For the text-containing cell, return its midpoint in (x, y) coordinate format. 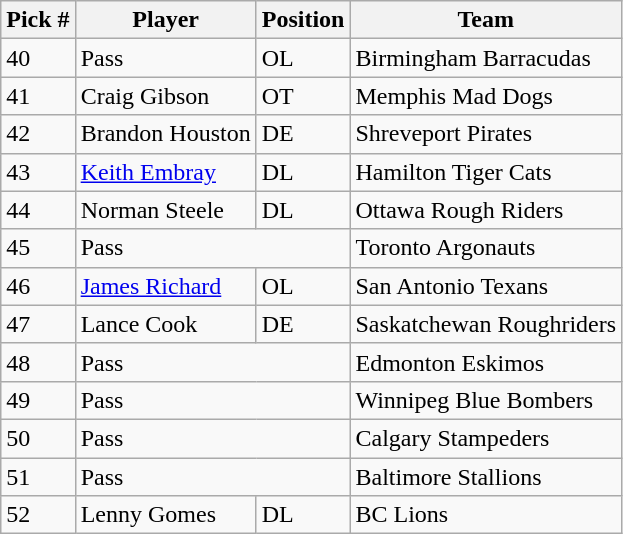
Baltimore Stallions (486, 477)
Norman Steele (166, 210)
40 (38, 58)
Ottawa Rough Riders (486, 210)
47 (38, 324)
OT (303, 96)
Player (166, 20)
Hamilton Tiger Cats (486, 172)
Keith Embray (166, 172)
Position (303, 20)
Lenny Gomes (166, 515)
BC Lions (486, 515)
Shreveport Pirates (486, 134)
Team (486, 20)
Edmonton Eskimos (486, 362)
42 (38, 134)
49 (38, 400)
48 (38, 362)
San Antonio Texans (486, 286)
Calgary Stampeders (486, 438)
Pick # (38, 20)
44 (38, 210)
50 (38, 438)
43 (38, 172)
52 (38, 515)
51 (38, 477)
Brandon Houston (166, 134)
Winnipeg Blue Bombers (486, 400)
Craig Gibson (166, 96)
46 (38, 286)
James Richard (166, 286)
Toronto Argonauts (486, 248)
Memphis Mad Dogs (486, 96)
Saskatchewan Roughriders (486, 324)
Birmingham Barracudas (486, 58)
45 (38, 248)
41 (38, 96)
Lance Cook (166, 324)
